Scan for the cell matching the given text and deliver its [x, y] coordinate at center. 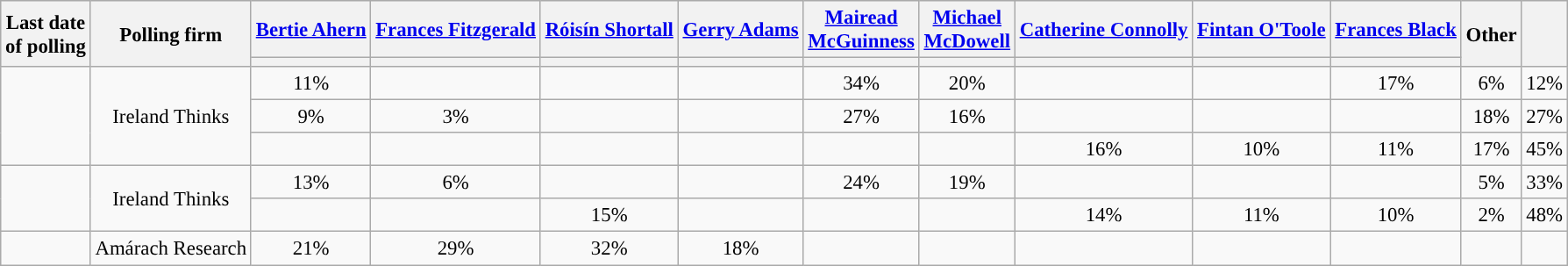
Amárach Research [170, 248]
15% [609, 215]
14% [1103, 215]
24% [861, 183]
29% [456, 248]
Mairead McGuinness [861, 30]
Other [1491, 33]
Michael McDowell [966, 30]
33% [1544, 183]
Fintan O'Toole [1261, 30]
Frances Fitzgerald [456, 30]
48% [1544, 215]
12% [1544, 83]
20% [966, 83]
34% [861, 83]
Bertie Ahern [310, 30]
21% [310, 248]
5% [1491, 183]
19% [966, 183]
3% [456, 117]
32% [609, 248]
Last dateof polling [46, 33]
Róisín Shortall [609, 30]
Catherine Connolly [1103, 30]
Gerry Adams [740, 30]
Frances Black [1396, 30]
2% [1491, 215]
Polling firm [170, 33]
13% [310, 183]
9% [310, 117]
45% [1544, 149]
